From the cell containing the given text, extract its center point as (X, Y) coordinate. 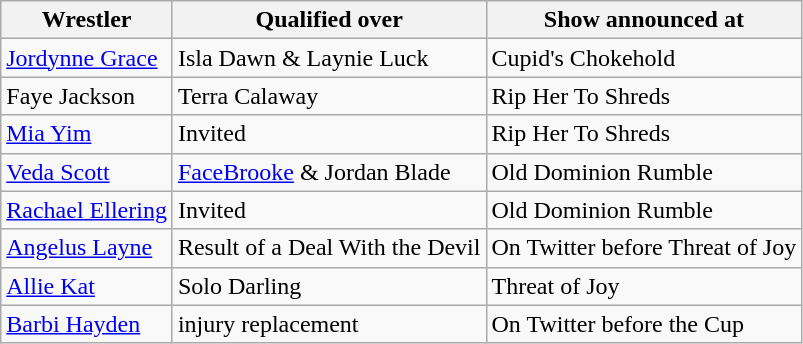
Qualified over (329, 20)
Jordynne Grace (87, 58)
Mia Yim (87, 134)
Angelus Layne (87, 248)
Threat of Joy (644, 286)
Faye Jackson (87, 96)
Allie Kat (87, 286)
Solo Darling (329, 286)
injury replacement (329, 324)
Wrestler (87, 20)
Isla Dawn & Laynie Luck (329, 58)
Result of a Deal With the Devil (329, 248)
Terra Calaway (329, 96)
On Twitter before the Cup (644, 324)
Cupid's Chokehold (644, 58)
On Twitter before Threat of Joy (644, 248)
Rachael Ellering (87, 210)
Barbi Hayden (87, 324)
FaceBrooke & Jordan Blade (329, 172)
Veda Scott (87, 172)
Show announced at (644, 20)
